Determine the [x, y] coordinate at the center of the cell enclosing the given text.  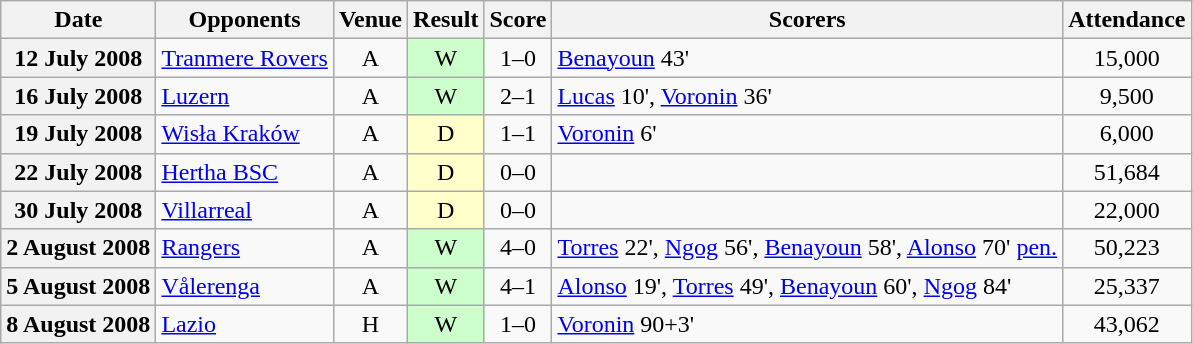
Tranmere Rovers [244, 58]
Date [78, 20]
Voronin 6' [808, 134]
30 July 2008 [78, 210]
Rangers [244, 248]
Luzern [244, 96]
Result [446, 20]
Scorers [808, 20]
12 July 2008 [78, 58]
Lazio [244, 324]
6,000 [1127, 134]
8 August 2008 [78, 324]
Alonso 19', Torres 49', Benayoun 60', Ngog 84' [808, 286]
Hertha BSC [244, 172]
4–1 [518, 286]
15,000 [1127, 58]
Voronin 90+3' [808, 324]
16 July 2008 [78, 96]
5 August 2008 [78, 286]
51,684 [1127, 172]
22 July 2008 [78, 172]
50,223 [1127, 248]
Attendance [1127, 20]
Score [518, 20]
Benayoun 43' [808, 58]
Wisła Kraków [244, 134]
H [370, 324]
Lucas 10', Voronin 36' [808, 96]
Venue [370, 20]
Villarreal [244, 210]
Opponents [244, 20]
Vålerenga [244, 286]
43,062 [1127, 324]
22,000 [1127, 210]
19 July 2008 [78, 134]
1–1 [518, 134]
9,500 [1127, 96]
2–1 [518, 96]
2 August 2008 [78, 248]
Torres 22', Ngog 56', Benayoun 58', Alonso 70' pen. [808, 248]
25,337 [1127, 286]
4–0 [518, 248]
